Return the (X, Y) coordinate for the center point of the cell that contains the specified text.  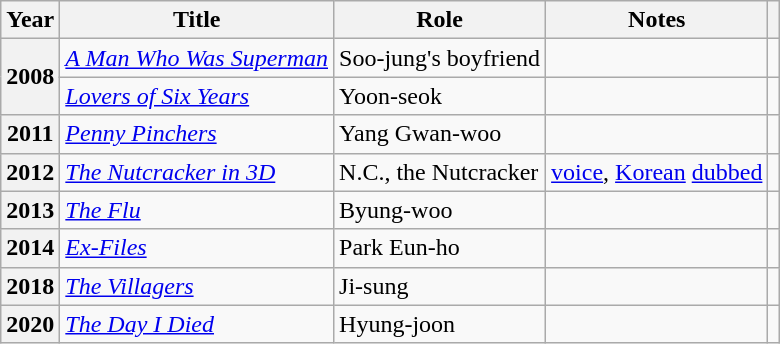
A Man Who Was Superman (197, 58)
Title (197, 20)
2020 (30, 324)
Byung-woo (440, 210)
Year (30, 20)
Lovers of Six Years (197, 96)
Ji-sung (440, 286)
Yoon-seok (440, 96)
2008 (30, 77)
The Nutcracker in 3D (197, 172)
Hyung-joon (440, 324)
2014 (30, 248)
Yang Gwan-woo (440, 134)
The Day I Died (197, 324)
Soo-jung's boyfriend (440, 58)
2013 (30, 210)
Ex-Files (197, 248)
voice, Korean dubbed (657, 172)
2011 (30, 134)
The Flu (197, 210)
2012 (30, 172)
Penny Pinchers (197, 134)
Park Eun-ho (440, 248)
2018 (30, 286)
Notes (657, 20)
Role (440, 20)
N.C., the Nutcracker (440, 172)
The Villagers (197, 286)
